Return the [x, y] coordinate for the center point of the cell that contains the specified text.  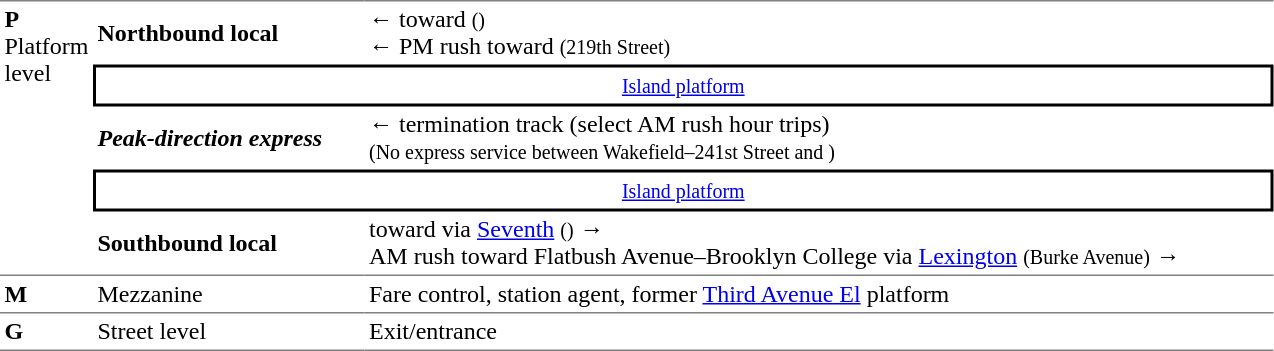
PPlatform level [46, 137]
Peak-direction express [229, 138]
← termination track (select AM rush hour trips) (No express service between Wakefield–241st Street and ) [818, 138]
Southbound local [229, 244]
M [46, 294]
Fare control, station agent, former Third Avenue El platform [818, 294]
Mezzanine [229, 294]
Northbound local [229, 32]
← toward ()← PM rush toward (219th Street) [818, 32]
toward via Seventh () → AM rush toward Flatbush Avenue–Brooklyn College via Lexington (Burke Avenue) → [818, 244]
